From the cell containing the given text, extract its center point as (X, Y) coordinate. 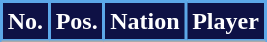
Player (226, 22)
No. (26, 22)
Pos. (76, 22)
Nation (145, 22)
